Extract the [X, Y] coordinate from the center of the cell holding the provided text.  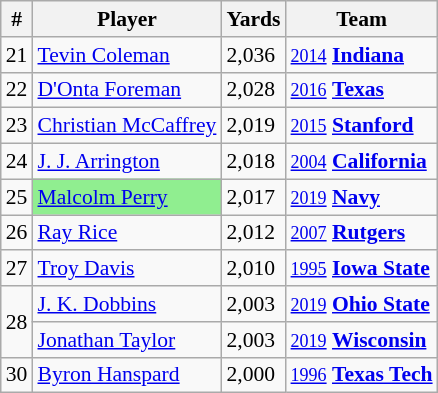
D'Onta Foreman [126, 90]
2019 Wisconsin [362, 340]
26 [17, 233]
2,012 [253, 233]
21 [17, 55]
25 [17, 197]
2,010 [253, 269]
Troy Davis [126, 269]
Byron Hanspard [126, 375]
2016 Texas [362, 90]
2004 California [362, 162]
Jonathan Taylor [126, 340]
2014 Indiana [362, 55]
24 [17, 162]
2,017 [253, 197]
# [17, 19]
1995 Iowa State [362, 269]
Christian McCaffrey [126, 126]
22 [17, 90]
Player [126, 19]
2,036 [253, 55]
30 [17, 375]
23 [17, 126]
2007 Rutgers [362, 233]
J. K. Dobbins [126, 304]
2015 Stanford [362, 126]
2,018 [253, 162]
2,000 [253, 375]
1996 Texas Tech [362, 375]
Yards [253, 19]
2,019 [253, 126]
Malcolm Perry [126, 197]
J. J. Arrington [126, 162]
2,028 [253, 90]
2019 Navy [362, 197]
2019 Ohio State [362, 304]
Team [362, 19]
Tevin Coleman [126, 55]
Ray Rice [126, 233]
28 [17, 322]
27 [17, 269]
